Pinpoint the cell where the given text exists, returning its (x, y) midpoint coordinate. 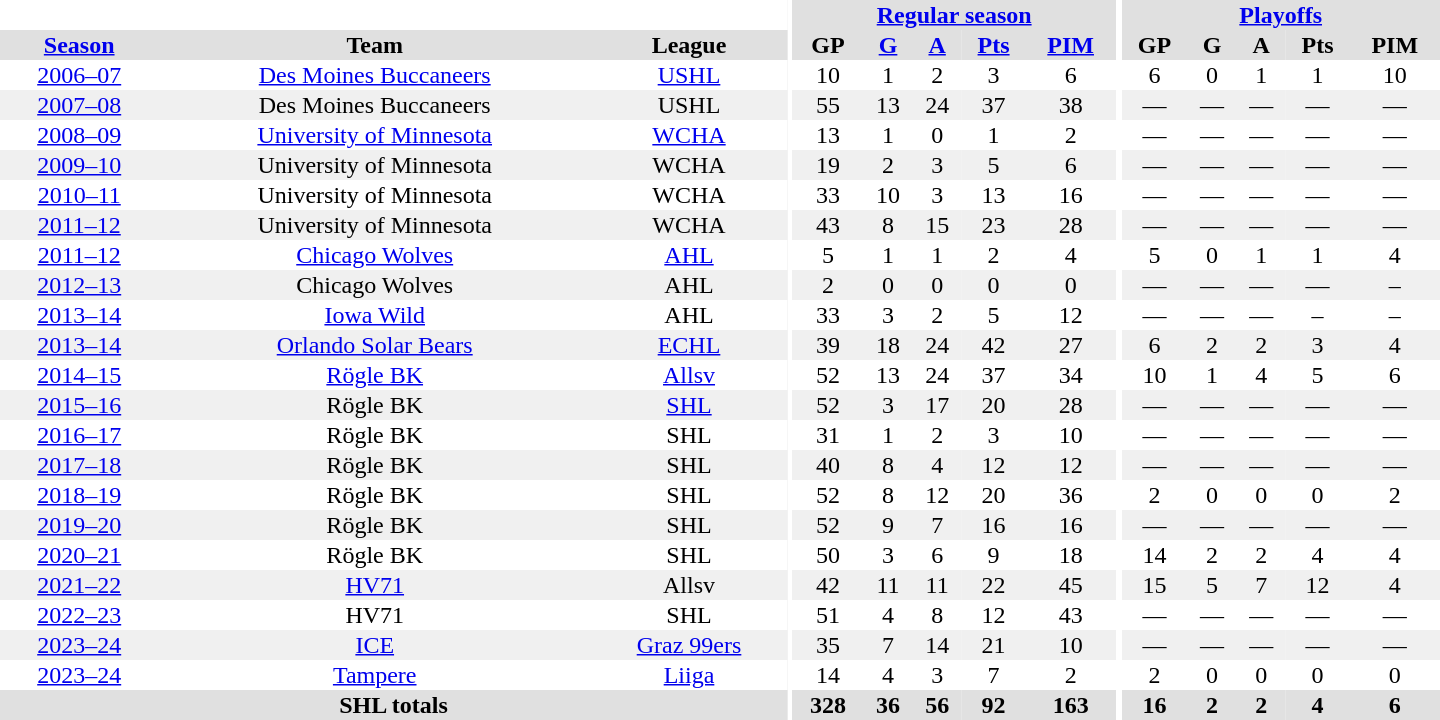
19 (828, 165)
SHL totals (394, 705)
ECHL (689, 345)
92 (994, 705)
Iowa Wild (374, 315)
31 (828, 435)
38 (1070, 105)
2014–15 (79, 375)
27 (1070, 345)
50 (828, 555)
2016–17 (79, 435)
2019–20 (79, 525)
Playoffs (1280, 15)
Tampere (374, 675)
2017–18 (79, 465)
2022–23 (79, 615)
Regular season (954, 15)
39 (828, 345)
2015–16 (79, 405)
2018–19 (79, 495)
163 (1070, 705)
23 (994, 225)
Graz 99ers (689, 645)
League (689, 45)
2006–07 (79, 75)
2012–13 (79, 285)
2021–22 (79, 585)
56 (938, 705)
Season (79, 45)
ICE (374, 645)
45 (1070, 585)
2009–10 (79, 165)
328 (828, 705)
40 (828, 465)
Team (374, 45)
Liiga (689, 675)
2008–09 (79, 135)
21 (994, 645)
17 (938, 405)
Orlando Solar Bears (374, 345)
51 (828, 615)
2007–08 (79, 105)
55 (828, 105)
2020–21 (79, 555)
35 (828, 645)
2010–11 (79, 195)
22 (994, 585)
34 (1070, 375)
